Search for the cell housing the specified text and yield its [x, y] center coordinate. 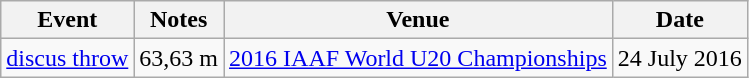
discus throw [68, 58]
Date [680, 20]
Event [68, 20]
63,63 m [179, 58]
2016 IAAF World U20 Championships [418, 58]
Notes [179, 20]
24 July 2016 [680, 58]
Venue [418, 20]
